Return the (x, y) coordinate for the center point of the cell that contains the specified text.  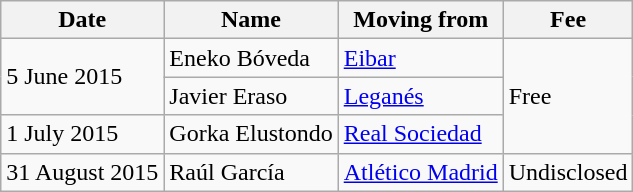
Date (82, 20)
Javier Eraso (251, 96)
1 July 2015 (82, 134)
Undisclosed (568, 172)
Atlético Madrid (420, 172)
Gorka Elustondo (251, 134)
Fee (568, 20)
Free (568, 96)
Moving from (420, 20)
Name (251, 20)
Real Sociedad (420, 134)
31 August 2015 (82, 172)
Leganés (420, 96)
Eibar (420, 58)
Eneko Bóveda (251, 58)
Raúl García (251, 172)
5 June 2015 (82, 77)
